Output the [X, Y] coordinate of the center of the cell containing the given text.  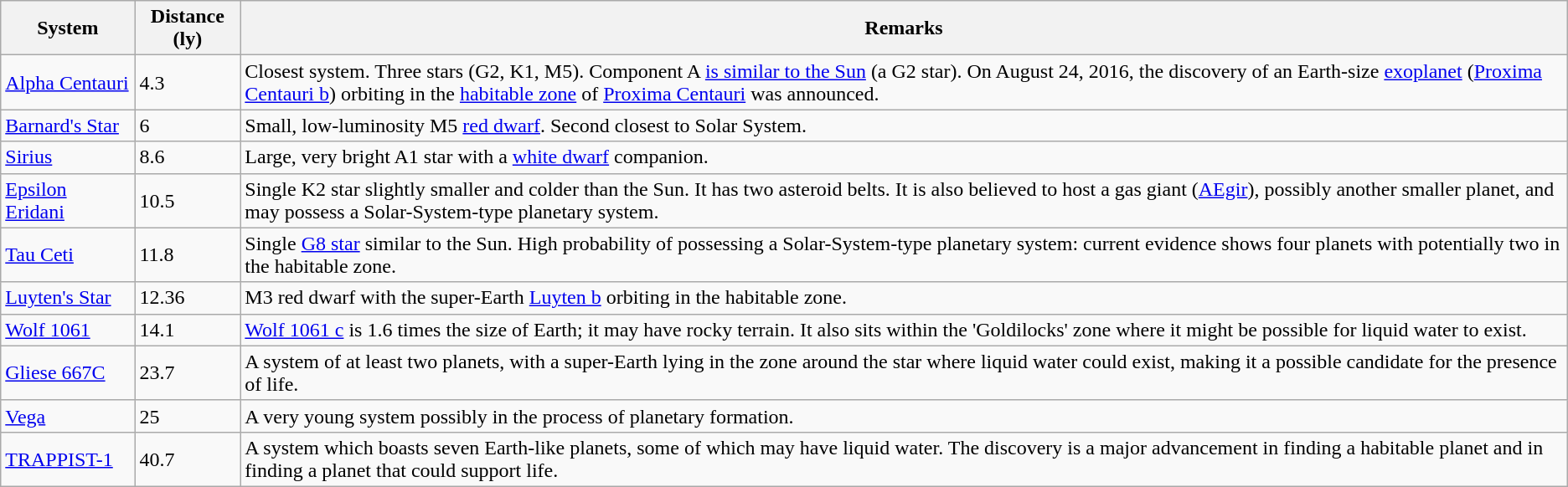
Remarks [904, 28]
40.7 [188, 459]
12.36 [188, 298]
Small, low-luminosity M5 red dwarf. Second closest to Solar System. [904, 126]
Sirius [68, 157]
Gliese 667C [68, 373]
10.5 [188, 201]
23.7 [188, 373]
System [68, 28]
TRAPPIST-1 [68, 459]
Alpha Centauri [68, 82]
Barnard's Star [68, 126]
A very young system possibly in the process of planetary formation. [904, 416]
Wolf 1061 [68, 330]
Vega [68, 416]
Large, very bright A1 star with a white dwarf companion. [904, 157]
Tau Ceti [68, 254]
6 [188, 126]
4.3 [188, 82]
Epsilon Eridani [68, 201]
14.1 [188, 330]
25 [188, 416]
Distance (ly) [188, 28]
Luyten's Star [68, 298]
8.6 [188, 157]
M3 red dwarf with the super-Earth Luyten b orbiting in the habitable zone. [904, 298]
11.8 [188, 254]
